Determine the (x, y) coordinate at the center of the cell enclosing the given text.  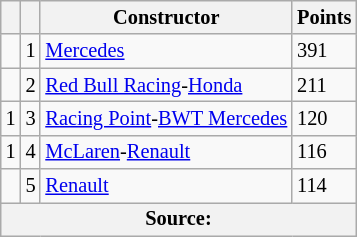
120 (324, 118)
3 (31, 118)
Red Bull Racing-Honda (166, 85)
McLaren-Renault (166, 152)
114 (324, 186)
2 (31, 85)
Renault (166, 186)
116 (324, 152)
Mercedes (166, 51)
Source: (178, 219)
391 (324, 51)
211 (324, 85)
Constructor (166, 17)
Racing Point-BWT Mercedes (166, 118)
Points (324, 17)
5 (31, 186)
4 (31, 152)
